Extract the [X, Y] coordinate from the center of the cell holding the provided text.  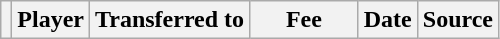
Source [458, 20]
Date [388, 20]
Fee [304, 20]
Transferred to [170, 20]
Player [51, 20]
